Determine the (X, Y) coordinate at the center of the cell enclosing the given text.  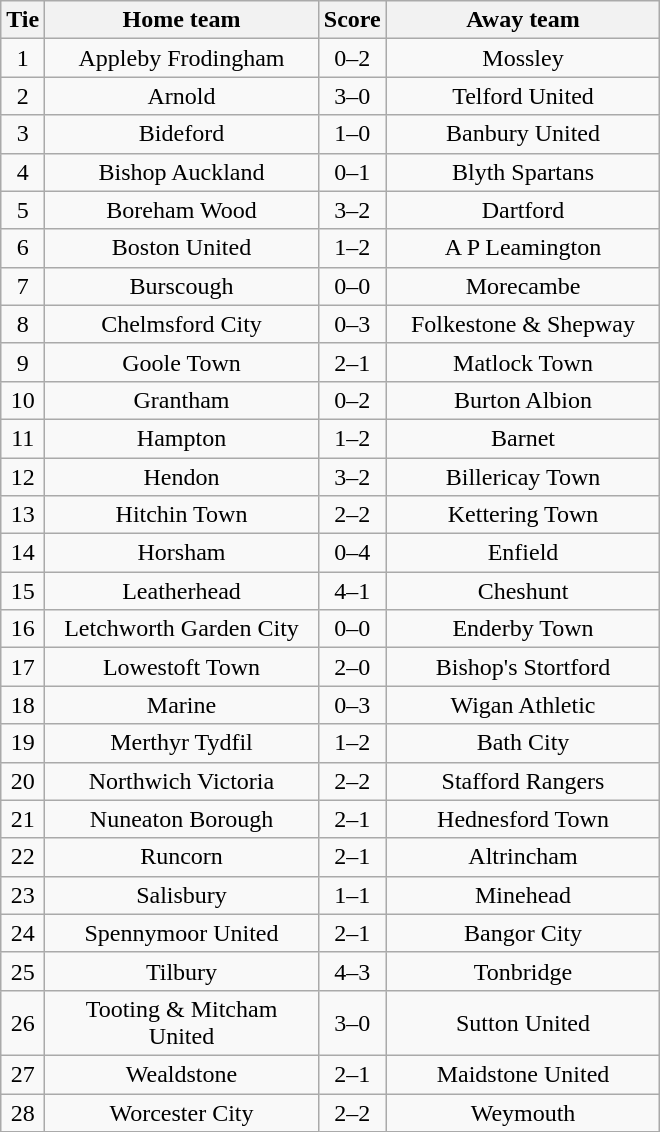
Salisbury (182, 895)
Boston United (182, 248)
Merthyr Tydfil (182, 743)
Weymouth (523, 1113)
10 (23, 400)
27 (23, 1074)
Matlock Town (523, 362)
21 (23, 819)
Mossley (523, 58)
Morecambe (523, 286)
8 (23, 324)
Grantham (182, 400)
Runcorn (182, 857)
24 (23, 933)
Chelmsford City (182, 324)
1–1 (352, 895)
Wigan Athletic (523, 705)
22 (23, 857)
Appleby Frodingham (182, 58)
Stafford Rangers (523, 781)
Kettering Town (523, 515)
Telford United (523, 96)
Burton Albion (523, 400)
14 (23, 553)
Score (352, 20)
Bath City (523, 743)
Nuneaton Borough (182, 819)
Home team (182, 20)
Bangor City (523, 933)
4 (23, 172)
Enfield (523, 553)
Northwich Victoria (182, 781)
Wealdstone (182, 1074)
Hendon (182, 477)
1–0 (352, 134)
Enderby Town (523, 629)
Tilbury (182, 971)
17 (23, 667)
4–3 (352, 971)
Horsham (182, 553)
Folkestone & Shepway (523, 324)
0–1 (352, 172)
Maidstone United (523, 1074)
16 (23, 629)
9 (23, 362)
Minehead (523, 895)
11 (23, 438)
Banbury United (523, 134)
Leatherhead (182, 591)
4–1 (352, 591)
2 (23, 96)
Bishop's Stortford (523, 667)
13 (23, 515)
Bishop Auckland (182, 172)
Barnet (523, 438)
Tooting & Mitcham United (182, 1022)
Lowestoft Town (182, 667)
1 (23, 58)
19 (23, 743)
Bideford (182, 134)
Arnold (182, 96)
Sutton United (523, 1022)
Letchworth Garden City (182, 629)
Altrincham (523, 857)
Away team (523, 20)
Goole Town (182, 362)
Spennymoor United (182, 933)
12 (23, 477)
Hitchin Town (182, 515)
20 (23, 781)
A P Leamington (523, 248)
Marine (182, 705)
Burscough (182, 286)
2–0 (352, 667)
25 (23, 971)
28 (23, 1113)
26 (23, 1022)
15 (23, 591)
Hampton (182, 438)
18 (23, 705)
7 (23, 286)
3 (23, 134)
Blyth Spartans (523, 172)
23 (23, 895)
5 (23, 210)
6 (23, 248)
Billericay Town (523, 477)
Cheshunt (523, 591)
Tonbridge (523, 971)
0–4 (352, 553)
Dartford (523, 210)
Hednesford Town (523, 819)
Tie (23, 20)
Boreham Wood (182, 210)
Worcester City (182, 1113)
